Capture the cell that displays the provided text and extract its (X, Y) central coordinate. 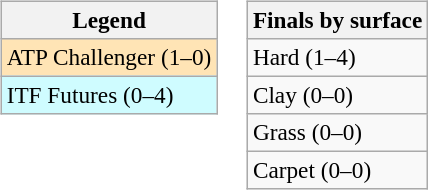
Hard (1–4) (337, 57)
Clay (0–0) (337, 95)
Finals by surface (337, 20)
ITF Futures (0–4) (108, 95)
Legend (108, 20)
ATP Challenger (1–0) (108, 57)
Carpet (0–0) (337, 171)
Grass (0–0) (337, 133)
